For the text-containing cell, return its midpoint in (X, Y) coordinate format. 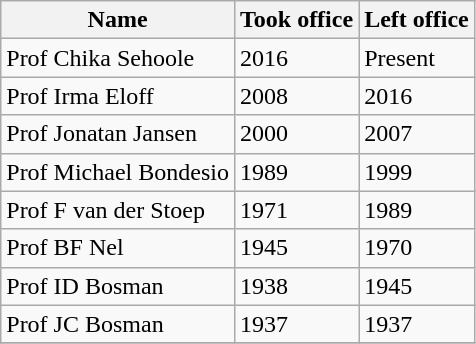
Prof F van der Stoep (118, 210)
Prof ID Bosman (118, 286)
Prof Jonatan Jansen (118, 134)
Prof BF Nel (118, 248)
Name (118, 20)
2007 (417, 134)
1970 (417, 248)
1971 (296, 210)
Prof Irma Eloff (118, 96)
Left office (417, 20)
Took office (296, 20)
1938 (296, 286)
Prof Michael Bondesio (118, 172)
Prof JC Bosman (118, 324)
Present (417, 58)
2000 (296, 134)
1999 (417, 172)
Prof Chika Sehoole (118, 58)
2008 (296, 96)
